Provide the [X, Y] coordinate of the cell's center where the given text is located.  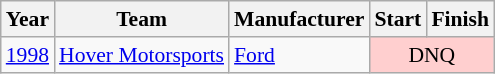
Finish [460, 19]
Manufacturer [299, 19]
Team [142, 19]
Year [28, 19]
Hover Motorsports [142, 55]
Start [398, 19]
DNQ [432, 55]
1998 [28, 55]
Ford [299, 55]
